Pinpoint the cell where the given text exists, returning its (X, Y) midpoint coordinate. 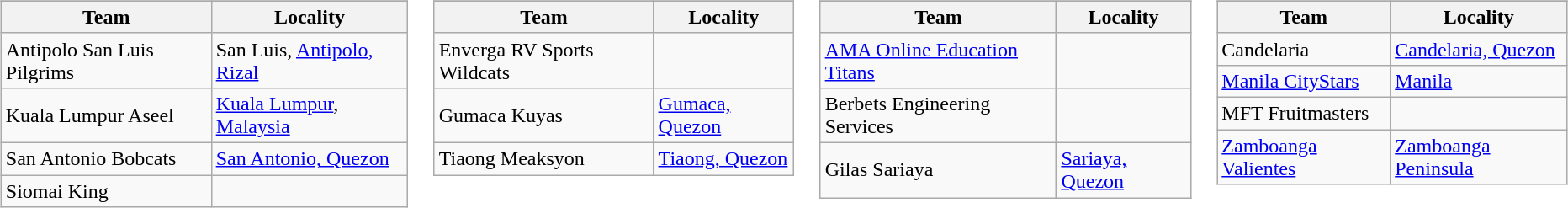
Manila (1479, 81)
Berbets Engineering Services (939, 115)
Kuala Lumpur, Malaysia (310, 115)
Kuala Lumpur Aseel (106, 115)
Sariaya, Quezon (1124, 170)
Gumaca Kuyas (543, 115)
Gumaca, Quezon (723, 115)
Enverga RV Sports Wildcats (543, 61)
MFT Fruitmasters (1304, 113)
San Luis, Antipolo, Rizal (310, 61)
Antipolo San Luis Pilgrims (106, 61)
Gilas Sariaya (939, 170)
Siomai King (106, 191)
Tiaong Meaksyon (543, 158)
AMA Online Education Titans (939, 61)
Manila CityStars (1304, 81)
San Antonio Bobcats (106, 158)
Candelaria (1304, 49)
Tiaong, Quezon (723, 158)
San Antonio, Quezon (310, 158)
Zamboanga Valientes (1304, 157)
Candelaria, Quezon (1479, 49)
Zamboanga Peninsula (1479, 157)
